Locate the cell with the specified text and output its [X, Y] center coordinate. 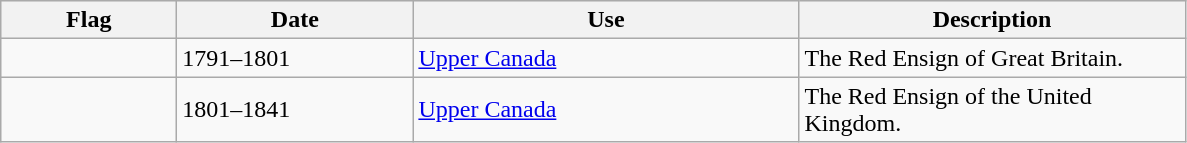
1791–1801 [295, 58]
Date [295, 20]
Use [606, 20]
Description [992, 20]
The Red Ensign of the United Kingdom. [992, 110]
The Red Ensign of Great Britain. [992, 58]
Flag [89, 20]
1801–1841 [295, 110]
